Pinpoint the cell where the given text exists, returning its (x, y) midpoint coordinate. 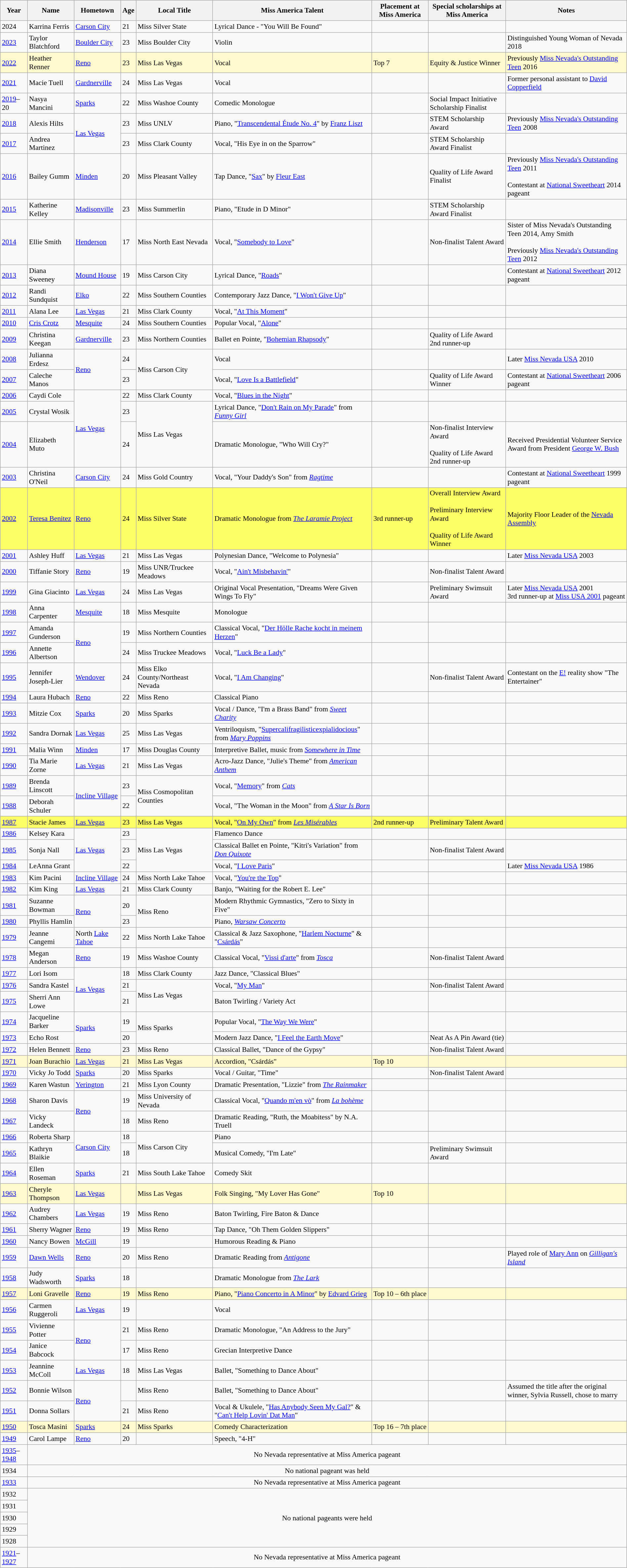
Laura Hubach (51, 697)
Dramatic Reading from Antigone (292, 1257)
Flamenco Dance (292, 834)
Local Title (174, 11)
1990 (14, 766)
Polynesian Dance, "Welcome to Polynesia" (292, 556)
Anna Carpenter (51, 612)
Tia Marie Zorne (51, 766)
Nancy Bowen (51, 1242)
Caydi Cole (51, 396)
Ellie Smith (51, 242)
Lyrical Dance - "You Will Be Found" (292, 26)
Miss Douglas County (174, 750)
Majority Floor Leader of the Nevada Assembly (566, 519)
Helen Bennett (51, 1050)
Classical Vocal, "Vissi d'arte" from Tosca (292, 958)
2024 (14, 26)
1951 (14, 1411)
Baton Twirling / Variety Act (292, 1001)
Vocal, "You're the Top" (292, 878)
Cris Crotz (51, 323)
Classical Vocal, "Quando m'en vò" from La bohème (292, 1101)
Hometown (98, 11)
1974 (14, 1022)
2006 (14, 396)
Kelsey Kara (51, 834)
Amanda Gunderson (51, 633)
2015 (14, 209)
Piano, "Piano Concerto in A Minor" by Edvard Grieg (292, 1294)
1950 (14, 1427)
Quality of Life Award Winner (467, 380)
Echo Rost (51, 1038)
Kim King (51, 889)
1972 (14, 1050)
1935–1948 (14, 1455)
2nd runner-up (400, 822)
Dawn Wells (51, 1257)
2021 (14, 83)
Mitzie Cox (51, 713)
Heather Renner (51, 63)
Dramatic Monologue, "Who Will Cry?" (292, 445)
Placement at Miss America (400, 11)
1982 (14, 889)
Miss Mesquite (174, 612)
Taylor Blatchford (51, 42)
Karrina Ferris (51, 26)
Sherri Ann Lowe (51, 1001)
Accordion, "Csárdás" (292, 1061)
Special scholarships at Miss America (467, 11)
Equity & Justice Winner (467, 63)
Sandra Dornak (51, 734)
Macie Tuell (51, 83)
Piano, "Transcendental Étude No. 4" by Franz Liszt (292, 123)
1992 (14, 734)
Modern Jazz Dance, "I Feel the Earth Move" (292, 1038)
Quality of Life Award 2nd runner-up (467, 339)
Vicky Jo Todd (51, 1073)
Violin (292, 42)
Miss Lyon County (174, 1085)
Contestant at National Sweetheart 2006 pageant (566, 380)
Piano (292, 1137)
Previously Miss Nevada's Outstanding Teen 2016 (566, 63)
Vocal & Ukulele, "Has Anybody Seen My Gal?" & "Can't Help Lovin' Dat Man" (292, 1411)
1928 (14, 1542)
Ventriloquism, "Supercalifragilisticexpialidocious" from Mary Poppins (292, 734)
1994 (14, 697)
1953 (14, 1370)
Interpretive Ballet, music from Somewhere in Time (292, 750)
3rd runner-up (400, 519)
1969 (14, 1085)
Crystal Wosik (51, 412)
Sandra Kastel (51, 986)
1989 (14, 786)
1967 (14, 1121)
Later Miss Nevada USA 20013rd runner-up at Miss USA 2001 pageant (566, 592)
Comedy Characterization (292, 1427)
Humorous Reading & Piano (292, 1242)
Christina Keegan (51, 339)
Stacie James (51, 822)
1986 (14, 834)
Christina O'Neil (51, 477)
1956 (14, 1310)
Dramatic Monologue from The Lark (292, 1278)
Classical Ballet en Pointe, "Kitri's Variation" from Don Quixote (292, 850)
Miss Cosmopolitan Counties (174, 796)
Grecian Interpretive Dance (292, 1350)
Acro-Jazz Dance, "Julie's Theme" from American Anthem (292, 766)
1960 (14, 1242)
2007 (14, 380)
Speech, "4-H" (292, 1439)
2002 (14, 519)
Received Presidential Volunteer Service Award from President George W. Bush (566, 445)
Baton Twirling, Fire Baton & Dance (292, 1214)
Gina Giacinto (51, 592)
Bonnie Wilson (51, 1391)
LeAnna Grant (51, 866)
Previously Miss Nevada's Outstanding Teen 2011Contestant at National Sweetheart 2014 pageant (566, 177)
Donna Sollars (51, 1411)
Jazz Dance, "Classical Blues" (292, 974)
Jacqueline Barker (51, 1022)
1976 (14, 986)
Ashley Huff (51, 556)
Vocal, "His Eye in on the Sparrow" (292, 144)
1958 (14, 1278)
Former personal assistant to David Copperfield (566, 83)
Vicky Landeck (51, 1121)
Malia Winn (51, 750)
Contemporary Jazz Dance, "I Won't Give Up" (292, 295)
Popular Vocal, "Alone" (292, 323)
Miss Pleasant Valley (174, 177)
Ballet en Pointe, "Bohemian Rhapsody" (292, 339)
Miss UNR/Truckee Meadows (174, 572)
2017 (14, 144)
Miss Gold Country (174, 477)
Classical Ballet, "Dance of the Gypsy" (292, 1050)
Elizabeth Muto (51, 445)
Vivienne Potter (51, 1330)
2011 (14, 311)
Top 7 (400, 63)
Megan Anderson (51, 958)
1963 (14, 1194)
Yerington (98, 1085)
Tap Dance, "Sax" by Fleur East (292, 177)
Vocal, "The Woman in the Moon" from A Star Is Born (292, 806)
Vocal, "I Am Changing" (292, 677)
Classical Piano (292, 697)
Later Miss Nevada USA 2003 (566, 556)
Jeanne Cangemi (51, 938)
1954 (14, 1350)
Notes (566, 11)
2004 (14, 445)
Overall Interview AwardPreliminary Interview AwardQuality of Life Award Winner (467, 519)
Classical & Jazz Saxophone, "Harlem Nocturne" & "Csárdás" (292, 938)
1977 (14, 974)
1933 (14, 1483)
1996 (14, 652)
2001 (14, 556)
Vocal, "I Love Paris" (292, 866)
1931 (14, 1506)
Vocal, "Love Is a Battlefield" (292, 380)
1979 (14, 938)
1980 (14, 921)
Musical Comedy, "I'm Late" (292, 1153)
Miss UNLV (174, 123)
2000 (14, 572)
1930 (14, 1518)
Caleche Manos (51, 380)
1959 (14, 1257)
1966 (14, 1137)
Sherry Wagner (51, 1230)
Alexis Hilts (51, 123)
Social Impact Initiative Scholarship Finalist (467, 103)
Assumed the title after the original winner, Sylvia Russell, chose to marry (566, 1391)
North Lake Tahoe (98, 938)
Vocal, "Your Daddy's Son" from Ragtime (292, 477)
Miss University of Nevada (174, 1101)
Modern Rhythmic Gymnastics, "Zero to Sixty in Five" (292, 905)
Sharon Davis (51, 1101)
Tap Dance, "Oh Them Golden Slippers" (292, 1230)
Elko (98, 295)
Dramatic Monologue, "An Address to the Jury" (292, 1330)
1973 (14, 1038)
Sonja Nall (51, 850)
1987 (14, 822)
Judy Wadsworth (51, 1278)
Tosca Masini (51, 1427)
Played role of Mary Ann on Gilligan's Island (566, 1257)
2014 (14, 242)
Tiffanie Story (51, 572)
2016 (14, 177)
1970 (14, 1073)
Top 16 – 7th place (400, 1427)
Vocal / Dance, "I'm a Brass Band" from Sweet Charity (292, 713)
Contestant at National Sweetheart 1999 pageant (566, 477)
Miss Boulder City (174, 42)
Boulder City (98, 42)
1965 (14, 1153)
1955 (14, 1330)
2010 (14, 323)
Janice Babcock (51, 1350)
Piano, "Etude in D Minor" (292, 209)
McGill (98, 1242)
Bailey Gumm (51, 177)
1981 (14, 905)
Alana Lee (51, 311)
Jeannine McColl (51, 1370)
1997 (14, 633)
Miss Elko County/Northeast Nevada (174, 677)
Jennifer Joseph-Lier (51, 677)
Name (51, 11)
Annette Albertson (51, 652)
Non-finalist Interview AwardQuality of Life Award 2nd runner-up (467, 445)
Folk Singing, "My Lover Has Gone" (292, 1194)
Miss America Talent (292, 11)
Contestant on the E! reality show "The Entertainer" (566, 677)
Original Vocal Presentation, "Dreams Were Given Wings To Fly" (292, 592)
1978 (14, 958)
1968 (14, 1101)
1934 (14, 1471)
Vocal, "Somebody to Love" (292, 242)
Joan Burachio (51, 1061)
Karen Wastun (51, 1085)
Diana Sweeney (51, 275)
Lyrical Dance, "Don't Rain on My Parade" from Funny Girl (292, 412)
Later Miss Nevada USA 2010 (566, 359)
1964 (14, 1173)
Kim Pacini (51, 878)
1985 (14, 850)
1983 (14, 878)
Audrey Chambers (51, 1214)
Nasya Mancini (51, 103)
No national pageants were held (327, 1518)
1988 (14, 806)
Distinguished Young Woman of Nevada 2018 (566, 42)
2008 (14, 359)
Vocal, "Luck Be a Lady" (292, 652)
1921–1927 (14, 1558)
Piano, Warsaw Concerto (292, 921)
Madisonville (98, 209)
2022 (14, 63)
Mound House (98, 275)
2023 (14, 42)
Popular Vocal, "The Way We Were" (292, 1022)
1949 (14, 1439)
Wendover (98, 677)
Brenda Linscott (51, 786)
Dramatic Reading, "Ruth, the Moabitess" by N.A. Truell (292, 1121)
Deborah Schuler (51, 806)
1932 (14, 1495)
Vocal, "Blues in the Night" (292, 396)
Roberta Sharp (51, 1137)
Henderson (98, 242)
Miss Truckee Meadows (174, 652)
Sister of Miss Nevada's Outstanding Teen 2014, Amy SmithPreviously Miss Nevada's Outstanding Teen 2012 (566, 242)
2003 (14, 477)
Phyllis Hamlin (51, 921)
Neat As A Pin Award (tie) (467, 1038)
Lori Isom (51, 974)
Banjo, "Waiting for the Robert E. Lee" (292, 889)
1971 (14, 1061)
2005 (14, 412)
Comedy Skit (292, 1173)
1993 (14, 713)
Classical Vocal, "Der Hölle Rache kocht in meinem Herzen" (292, 633)
Andrea Martinez (51, 144)
Comedic Monologue (292, 103)
STEM Scholarship Award (467, 123)
Suzanne Bowman (51, 905)
1961 (14, 1230)
Later Miss Nevada USA 1986 (566, 866)
Miss South Lake Tahoe (174, 1173)
Vocal, "Ain't Misbehavin'" (292, 572)
2013 (14, 275)
Previously Miss Nevada's Outstanding Teen 2008 (566, 123)
2019–20 (14, 103)
Quality of Life Award Finalist (467, 177)
1984 (14, 866)
Carmen Ruggeroli (51, 1310)
Year (14, 11)
Miss Summerlin (174, 209)
Monologue (292, 612)
Kathryn Blaikie (51, 1153)
Dramatic Monologue from The Laramie Project (292, 519)
Lyrical Dance, "Roads" (292, 275)
Age (128, 11)
Katherine Kelley (51, 209)
Preliminary Talent Award (467, 822)
25 (128, 734)
Carol Lampe (51, 1439)
1957 (14, 1294)
Loni Gravelle (51, 1294)
Top 10 – 6th place (400, 1294)
1952 (14, 1391)
1929 (14, 1530)
1999 (14, 592)
2009 (14, 339)
Contestant at National Sweetheart 2012 pageant (566, 275)
Dramatic Presentation, "Lizzie" from The Rainmaker (292, 1085)
2012 (14, 295)
Ellen Roseman (51, 1173)
1998 (14, 612)
Vocal, "My Man" (292, 986)
Vocal / Guitar, "Time" (292, 1073)
Randi Sundquist (51, 295)
2018 (14, 123)
1995 (14, 677)
Vocal, "Memory" from Cats (292, 786)
Cheryle Thompson (51, 1194)
Julianna Erdesz (51, 359)
1975 (14, 1001)
1962 (14, 1214)
Vocal, "At This Moment" (292, 311)
No national pageant was held (327, 1471)
1991 (14, 750)
Teresa Benitez (51, 519)
Miss North East Nevada (174, 242)
Vocal, "On My Own" from Les Misérables (292, 822)
